Provide the [x, y] coordinate of the cell's center where the given text is located.  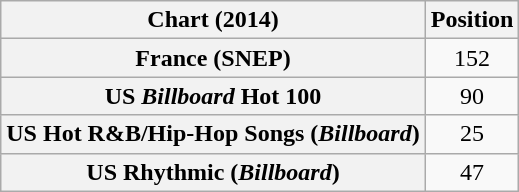
US Billboard Hot 100 [213, 96]
152 [472, 58]
25 [472, 134]
47 [472, 172]
US Rhythmic (Billboard) [213, 172]
Chart (2014) [213, 20]
90 [472, 96]
US Hot R&B/Hip-Hop Songs (Billboard) [213, 134]
Position [472, 20]
France (SNEP) [213, 58]
